Provide the [X, Y] coordinate of the cell's center where the given text is located.  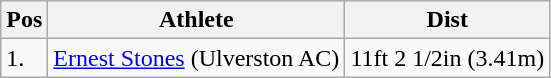
1. [24, 58]
Athlete [196, 20]
Pos [24, 20]
Ernest Stones (Ulverston AC) [196, 58]
Dist [448, 20]
11ft 2 1/2in (3.41m) [448, 58]
